Detect which cell encompasses the target text, then output its (X, Y) center coordinate. 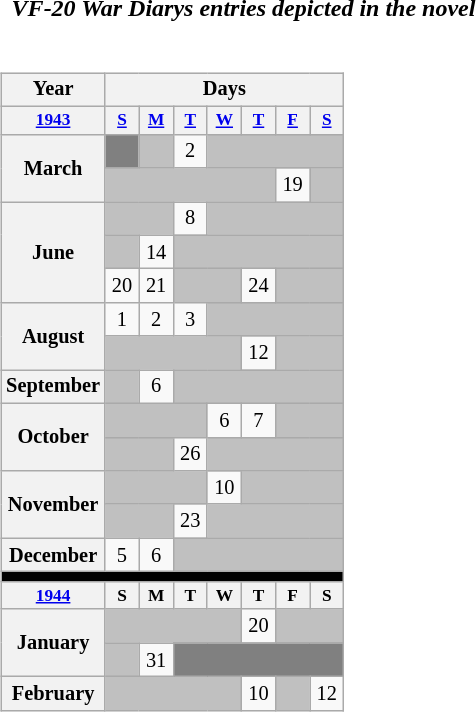
October (53, 436)
24 (258, 286)
26 (190, 454)
8 (190, 219)
January (53, 642)
3 (190, 319)
1943 (53, 120)
5 (122, 555)
September (53, 387)
December (53, 555)
March (53, 168)
Year (53, 90)
February (53, 694)
Days (224, 90)
21 (156, 286)
19 (293, 185)
31 (156, 660)
14 (156, 252)
August (53, 336)
7 (258, 420)
1 (122, 319)
1944 (53, 595)
November (53, 504)
23 (190, 521)
June (53, 252)
